Determine the (x, y) coordinate at the center of the cell enclosing the given text.  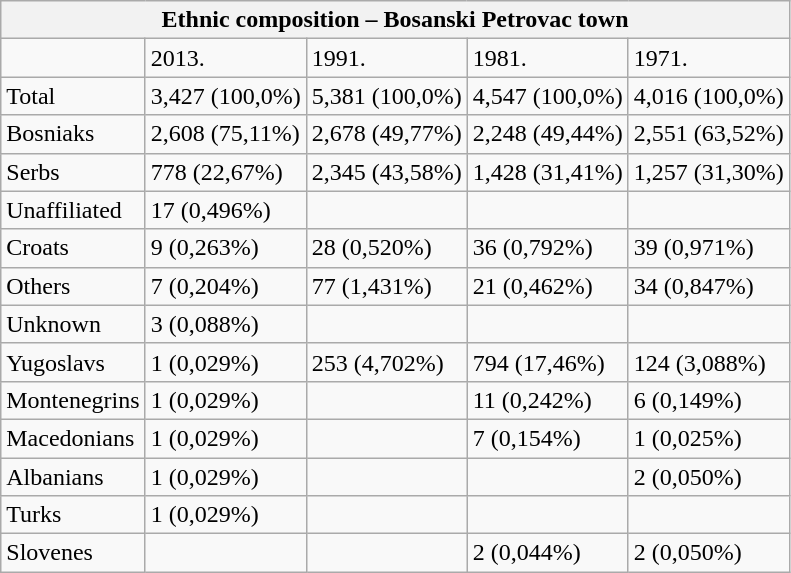
28 (0,520%) (386, 248)
5,381 (100,0%) (386, 96)
Turks (73, 515)
1,428 (31,41%) (548, 172)
4,547 (100,0%) (548, 96)
17 (0,496%) (226, 210)
2,608 (75,11%) (226, 134)
2,248 (49,44%) (548, 134)
1,257 (31,30%) (708, 172)
7 (0,154%) (548, 438)
4,016 (100,0%) (708, 96)
Macedonians (73, 438)
6 (0,149%) (708, 400)
3 (0,088%) (226, 324)
Serbs (73, 172)
Unknown (73, 324)
Bosniaks (73, 134)
124 (3,088%) (708, 362)
34 (0,847%) (708, 286)
Croats (73, 248)
794 (17,46%) (548, 362)
1971. (708, 58)
77 (1,431%) (386, 286)
Unaffiliated (73, 210)
2,345 (43,58%) (386, 172)
39 (0,971%) (708, 248)
2013. (226, 58)
Ethnic composition – Bosanski Petrovac town (396, 20)
Yugoslavs (73, 362)
Montenegrins (73, 400)
11 (0,242%) (548, 400)
778 (22,67%) (226, 172)
3,427 (100,0%) (226, 96)
Slovenes (73, 553)
1991. (386, 58)
2,551 (63,52%) (708, 134)
9 (0,263%) (226, 248)
Total (73, 96)
1981. (548, 58)
7 (0,204%) (226, 286)
2,678 (49,77%) (386, 134)
Albanians (73, 477)
2 (0,044%) (548, 553)
1 (0,025%) (708, 438)
253 (4,702%) (386, 362)
21 (0,462%) (548, 286)
36 (0,792%) (548, 248)
Others (73, 286)
